Identify which cell holds the provided text, then report its (X, Y) central coordinate. 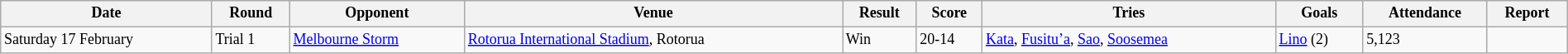
Goals (1319, 13)
5,123 (1425, 40)
Venue (653, 13)
20-14 (949, 40)
Round (251, 13)
Report (1527, 13)
Saturday 17 February (106, 40)
Trial 1 (251, 40)
Attendance (1425, 13)
Lino (2) (1319, 40)
Rotorua International Stadium, Rotorua (653, 40)
Tries (1130, 13)
Score (949, 13)
Date (106, 13)
Result (878, 13)
Opponent (377, 13)
Win (878, 40)
Melbourne Storm (377, 40)
Kata, Fusitu’a, Sao, Soosemea (1130, 40)
